Determine the (X, Y) coordinate at the center of the cell enclosing the given text.  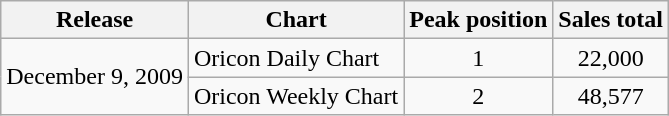
2 (478, 96)
Sales total (611, 20)
Chart (296, 20)
1 (478, 58)
December 9, 2009 (95, 77)
Oricon Weekly Chart (296, 96)
Release (95, 20)
48,577 (611, 96)
22,000 (611, 58)
Peak position (478, 20)
Oricon Daily Chart (296, 58)
